For the text-containing cell, return its midpoint in (x, y) coordinate format. 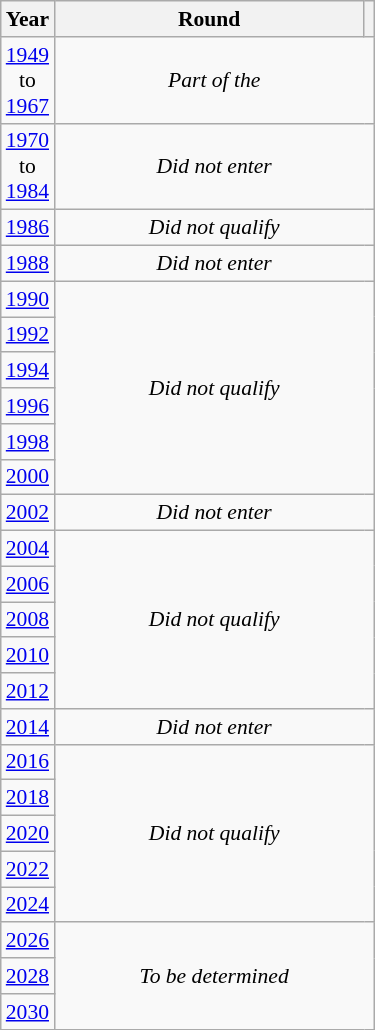
1970to1984 (28, 166)
1996 (28, 406)
2028 (28, 976)
2018 (28, 798)
2002 (28, 513)
2006 (28, 584)
1990 (28, 299)
2026 (28, 941)
1994 (28, 371)
To be determined (214, 976)
2010 (28, 656)
1988 (28, 264)
2012 (28, 691)
Part of the (214, 80)
1986 (28, 228)
2020 (28, 834)
2014 (28, 727)
2016 (28, 762)
2030 (28, 1012)
2004 (28, 549)
1992 (28, 335)
2022 (28, 869)
1949to1967 (28, 80)
1998 (28, 442)
2008 (28, 620)
2000 (28, 477)
Year (28, 19)
2024 (28, 905)
Round (209, 19)
